Pinpoint the cell where the given text exists, returning its (x, y) midpoint coordinate. 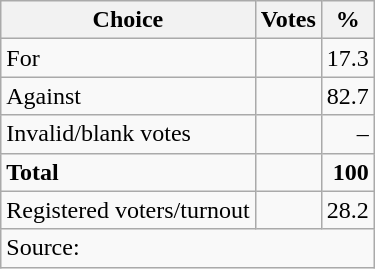
– (348, 134)
Choice (128, 20)
Votes (288, 20)
82.7 (348, 96)
Invalid/blank votes (128, 134)
Registered voters/turnout (128, 210)
100 (348, 172)
Against (128, 96)
Total (128, 172)
% (348, 20)
For (128, 58)
Source: (188, 248)
17.3 (348, 58)
28.2 (348, 210)
